Search for the cell housing the specified text and yield its [X, Y] center coordinate. 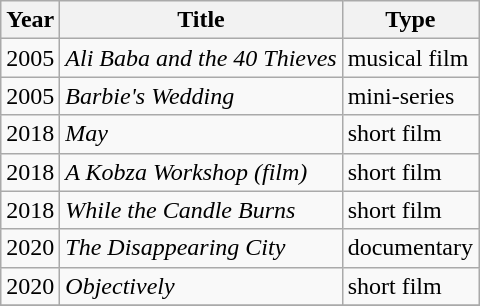
Title [201, 20]
While the Candle Burns [201, 210]
Objectively [201, 286]
musical film [410, 58]
Year [30, 20]
mini-series [410, 96]
Barbie's Wedding [201, 96]
A Kobza Workshop (film) [201, 172]
Ali Baba and the 40 Thieves [201, 58]
The Disappearing City [201, 248]
May [201, 134]
Type [410, 20]
documentary [410, 248]
